Extract the [x, y] coordinate from the center of the cell holding the provided text.  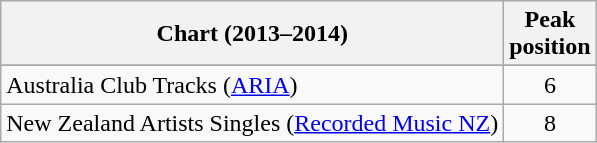
8 [550, 123]
Peakposition [550, 34]
Australia Club Tracks (ARIA) [252, 85]
6 [550, 85]
New Zealand Artists Singles (Recorded Music NZ) [252, 123]
Chart (2013–2014) [252, 34]
